Search for the cell housing the specified text and yield its [X, Y] center coordinate. 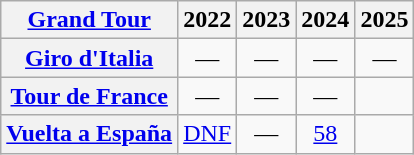
Vuelta a España [90, 134]
2022 [208, 20]
DNF [208, 134]
58 [326, 134]
Tour de France [90, 96]
2025 [384, 20]
Grand Tour [90, 20]
2023 [266, 20]
Giro d'Italia [90, 58]
2024 [326, 20]
